Identify which cell holds the provided text, then report its (x, y) central coordinate. 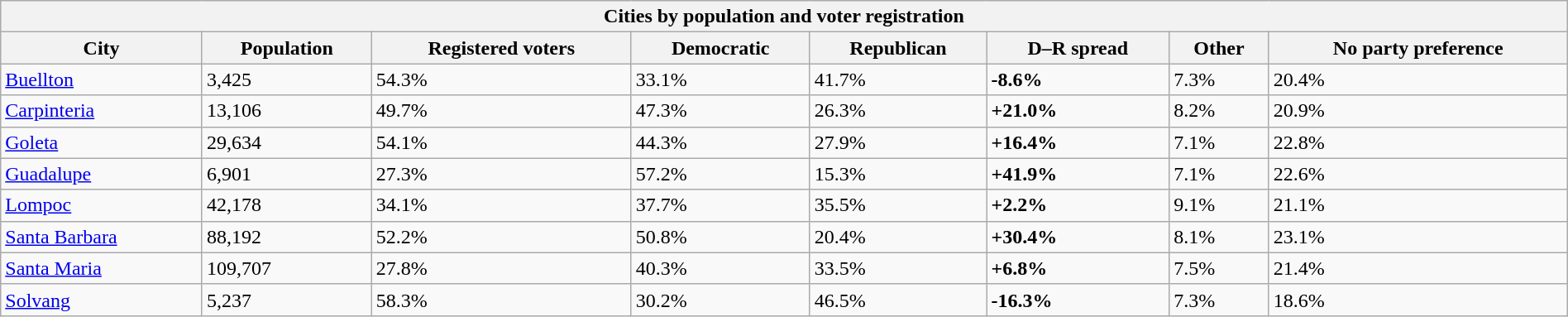
Carpinteria (102, 111)
57.2% (720, 174)
15.3% (898, 174)
44.3% (720, 142)
23.1% (1417, 237)
52.2% (501, 237)
27.3% (501, 174)
18.6% (1417, 300)
49.7% (501, 111)
3,425 (286, 79)
58.3% (501, 300)
+41.9% (1078, 174)
Cities by population and voter registration (784, 17)
22.6% (1417, 174)
Goleta (102, 142)
41.7% (898, 79)
27.8% (501, 268)
54.3% (501, 79)
27.9% (898, 142)
Lompoc (102, 205)
5,237 (286, 300)
40.3% (720, 268)
30.2% (720, 300)
9.1% (1219, 205)
22.8% (1417, 142)
42,178 (286, 205)
Population (286, 48)
20.9% (1417, 111)
+2.2% (1078, 205)
Santa Barbara (102, 237)
City (102, 48)
33.5% (898, 268)
Registered voters (501, 48)
29,634 (286, 142)
8.2% (1219, 111)
No party preference (1417, 48)
Republican (898, 48)
7.5% (1219, 268)
Democratic (720, 48)
37.7% (720, 205)
35.5% (898, 205)
34.1% (501, 205)
109,707 (286, 268)
21.4% (1417, 268)
+21.0% (1078, 111)
47.3% (720, 111)
Guadalupe (102, 174)
+6.8% (1078, 268)
-8.6% (1078, 79)
+30.4% (1078, 237)
26.3% (898, 111)
-16.3% (1078, 300)
13,106 (286, 111)
Buellton (102, 79)
Santa Maria (102, 268)
8.1% (1219, 237)
88,192 (286, 237)
Other (1219, 48)
54.1% (501, 142)
50.8% (720, 237)
+16.4% (1078, 142)
21.1% (1417, 205)
Solvang (102, 300)
6,901 (286, 174)
46.5% (898, 300)
D–R spread (1078, 48)
33.1% (720, 79)
